Search for the cell housing the specified text and yield its [x, y] center coordinate. 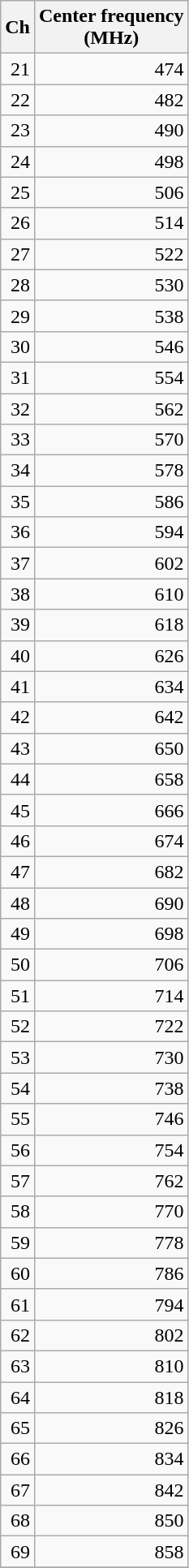
38 [18, 594]
850 [110, 1521]
818 [110, 1397]
32 [18, 408]
698 [110, 934]
754 [110, 1150]
730 [110, 1058]
802 [110, 1335]
63 [18, 1366]
57 [18, 1181]
21 [18, 69]
40 [18, 656]
52 [18, 1027]
Ch [18, 28]
50 [18, 965]
53 [18, 1058]
26 [18, 223]
24 [18, 162]
51 [18, 996]
43 [18, 748]
578 [110, 471]
64 [18, 1397]
65 [18, 1428]
570 [110, 440]
658 [110, 779]
722 [110, 1027]
778 [110, 1243]
642 [110, 717]
58 [18, 1212]
54 [18, 1088]
474 [110, 69]
738 [110, 1088]
45 [18, 810]
626 [110, 656]
810 [110, 1366]
554 [110, 377]
23 [18, 131]
48 [18, 903]
42 [18, 717]
36 [18, 532]
562 [110, 408]
61 [18, 1304]
59 [18, 1243]
746 [110, 1119]
842 [110, 1490]
610 [110, 594]
674 [110, 841]
25 [18, 192]
714 [110, 996]
482 [110, 100]
690 [110, 903]
41 [18, 687]
538 [110, 316]
47 [18, 872]
29 [18, 316]
49 [18, 934]
44 [18, 779]
22 [18, 100]
666 [110, 810]
530 [110, 285]
34 [18, 471]
794 [110, 1304]
33 [18, 440]
770 [110, 1212]
634 [110, 687]
56 [18, 1150]
594 [110, 532]
62 [18, 1335]
69 [18, 1552]
602 [110, 563]
650 [110, 748]
682 [110, 872]
546 [110, 347]
66 [18, 1459]
55 [18, 1119]
834 [110, 1459]
37 [18, 563]
60 [18, 1273]
35 [18, 502]
762 [110, 1181]
586 [110, 502]
522 [110, 254]
Center frequency(MHz) [110, 28]
31 [18, 377]
28 [18, 285]
30 [18, 347]
786 [110, 1273]
498 [110, 162]
27 [18, 254]
826 [110, 1428]
618 [110, 625]
67 [18, 1490]
858 [110, 1552]
46 [18, 841]
39 [18, 625]
706 [110, 965]
506 [110, 192]
490 [110, 131]
514 [110, 223]
68 [18, 1521]
